Output the [X, Y] coordinate of the center of the cell containing the given text.  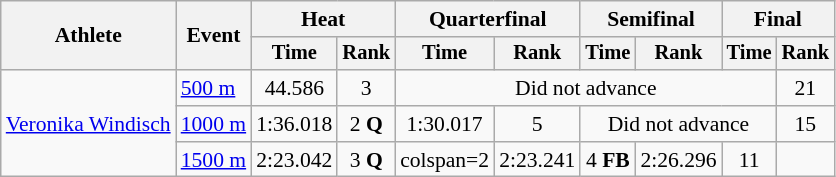
Quarterfinal [488, 19]
1:30.017 [444, 124]
5 [537, 124]
Heat [323, 19]
1:36.018 [294, 124]
21 [806, 88]
2 Q [366, 124]
Final [778, 19]
1000 m [214, 124]
Veronika Windisch [88, 124]
15 [806, 124]
Athlete [88, 36]
44.586 [294, 88]
3 [366, 88]
500 m [214, 88]
Semifinal [650, 19]
Event [214, 36]
